For the text-containing cell, return its midpoint in [X, Y] coordinate format. 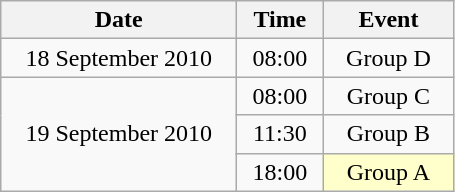
Group B [388, 134]
Group A [388, 172]
Date [119, 20]
Time [280, 20]
18:00 [280, 172]
18 September 2010 [119, 58]
Group D [388, 58]
Event [388, 20]
Group C [388, 96]
11:30 [280, 134]
19 September 2010 [119, 134]
